Provide the (X, Y) coordinate of the cell's center where the given text is located.  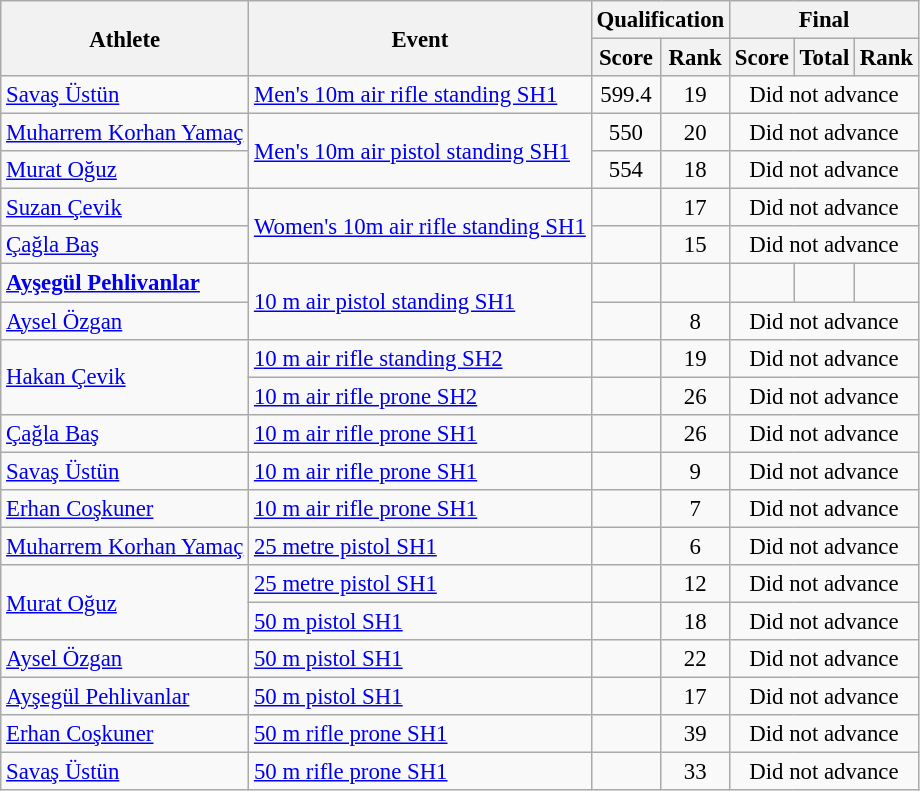
20 (696, 133)
39 (696, 734)
9 (696, 471)
Qualification (660, 20)
10 m air pistol standing SH1 (420, 302)
Hakan Çevik (125, 376)
Women's 10m air rifle standing SH1 (420, 226)
Athlete (125, 38)
Event (420, 38)
Final (824, 20)
33 (696, 772)
Suzan Çevik (125, 208)
12 (696, 584)
Total (824, 58)
Men's 10m air rifle standing SH1 (420, 95)
10 m air rifle prone SH2 (420, 396)
554 (626, 170)
599.4 (626, 95)
Men's 10m air pistol standing SH1 (420, 152)
10 m air rifle standing SH2 (420, 358)
15 (696, 245)
7 (696, 509)
550 (626, 133)
8 (696, 321)
22 (696, 659)
6 (696, 546)
